Pinpoint the cell where the given text exists, returning its (x, y) midpoint coordinate. 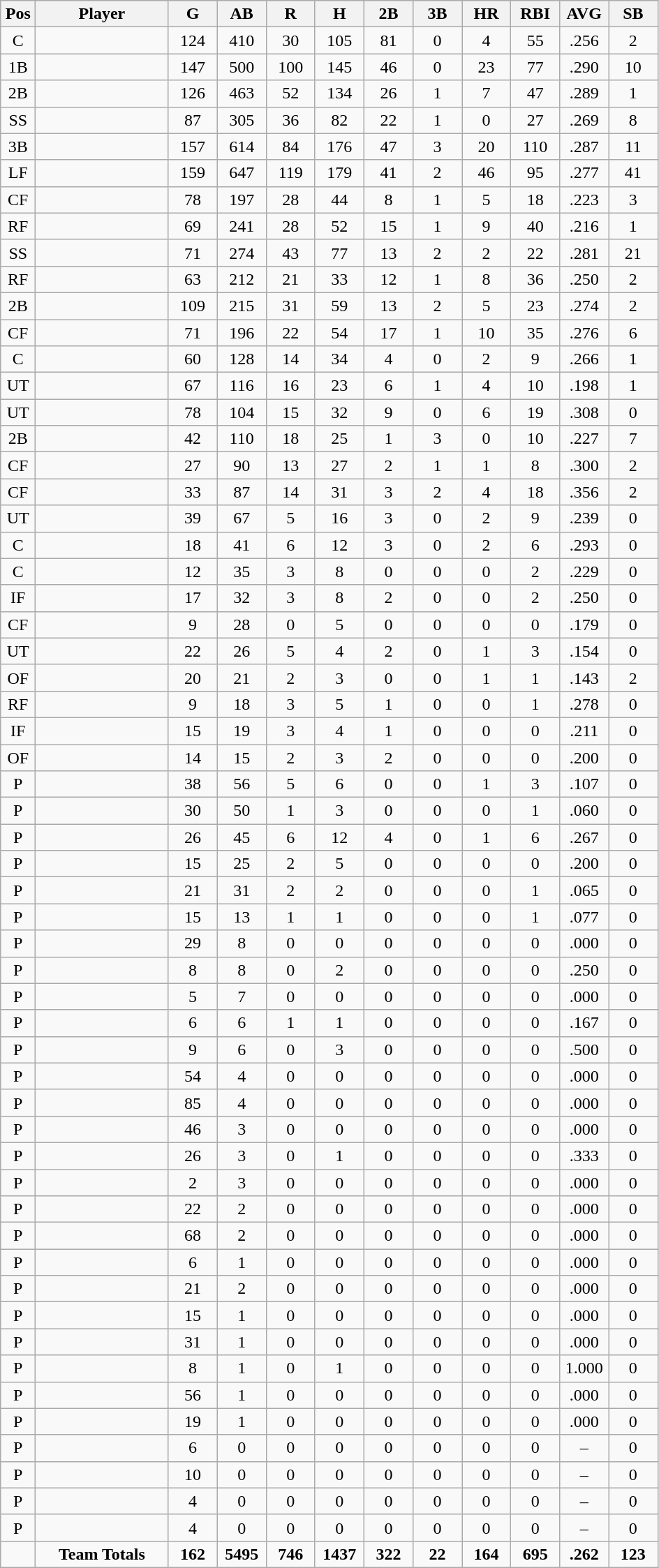
.293 (584, 545)
SB (633, 14)
.277 (584, 173)
147 (193, 67)
39 (193, 518)
196 (242, 333)
.223 (584, 200)
81 (388, 40)
.077 (584, 917)
.308 (584, 412)
197 (242, 200)
50 (242, 811)
HR (487, 14)
128 (242, 359)
104 (242, 412)
647 (242, 173)
746 (290, 1554)
34 (339, 359)
159 (193, 173)
410 (242, 40)
124 (193, 40)
85 (193, 1103)
.300 (584, 465)
.167 (584, 1023)
1.000 (584, 1368)
.274 (584, 306)
241 (242, 226)
179 (339, 173)
116 (242, 386)
274 (242, 253)
.239 (584, 518)
105 (339, 40)
119 (290, 173)
AVG (584, 14)
.154 (584, 651)
.281 (584, 253)
.179 (584, 625)
63 (193, 279)
Pos (18, 14)
.356 (584, 492)
614 (242, 147)
1B (18, 67)
42 (193, 439)
G (193, 14)
29 (193, 943)
44 (339, 200)
.198 (584, 386)
463 (242, 94)
305 (242, 120)
1437 (339, 1554)
.276 (584, 333)
126 (193, 94)
695 (535, 1554)
11 (633, 147)
.229 (584, 572)
.216 (584, 226)
Team Totals (102, 1554)
.278 (584, 704)
.290 (584, 67)
.143 (584, 678)
45 (242, 837)
Player (102, 14)
.107 (584, 784)
68 (193, 1236)
.500 (584, 1050)
60 (193, 359)
164 (487, 1554)
.256 (584, 40)
134 (339, 94)
82 (339, 120)
.333 (584, 1156)
215 (242, 306)
RBI (535, 14)
R (290, 14)
5495 (242, 1554)
162 (193, 1554)
123 (633, 1554)
.060 (584, 811)
AB (242, 14)
59 (339, 306)
.289 (584, 94)
145 (339, 67)
500 (242, 67)
.065 (584, 890)
322 (388, 1554)
LF (18, 173)
.287 (584, 147)
.267 (584, 837)
109 (193, 306)
90 (242, 465)
84 (290, 147)
43 (290, 253)
157 (193, 147)
95 (535, 173)
212 (242, 279)
69 (193, 226)
.211 (584, 731)
40 (535, 226)
55 (535, 40)
.262 (584, 1554)
38 (193, 784)
100 (290, 67)
H (339, 14)
176 (339, 147)
.266 (584, 359)
.269 (584, 120)
.227 (584, 439)
